Scan for the cell matching the given text and deliver its (x, y) coordinate at center. 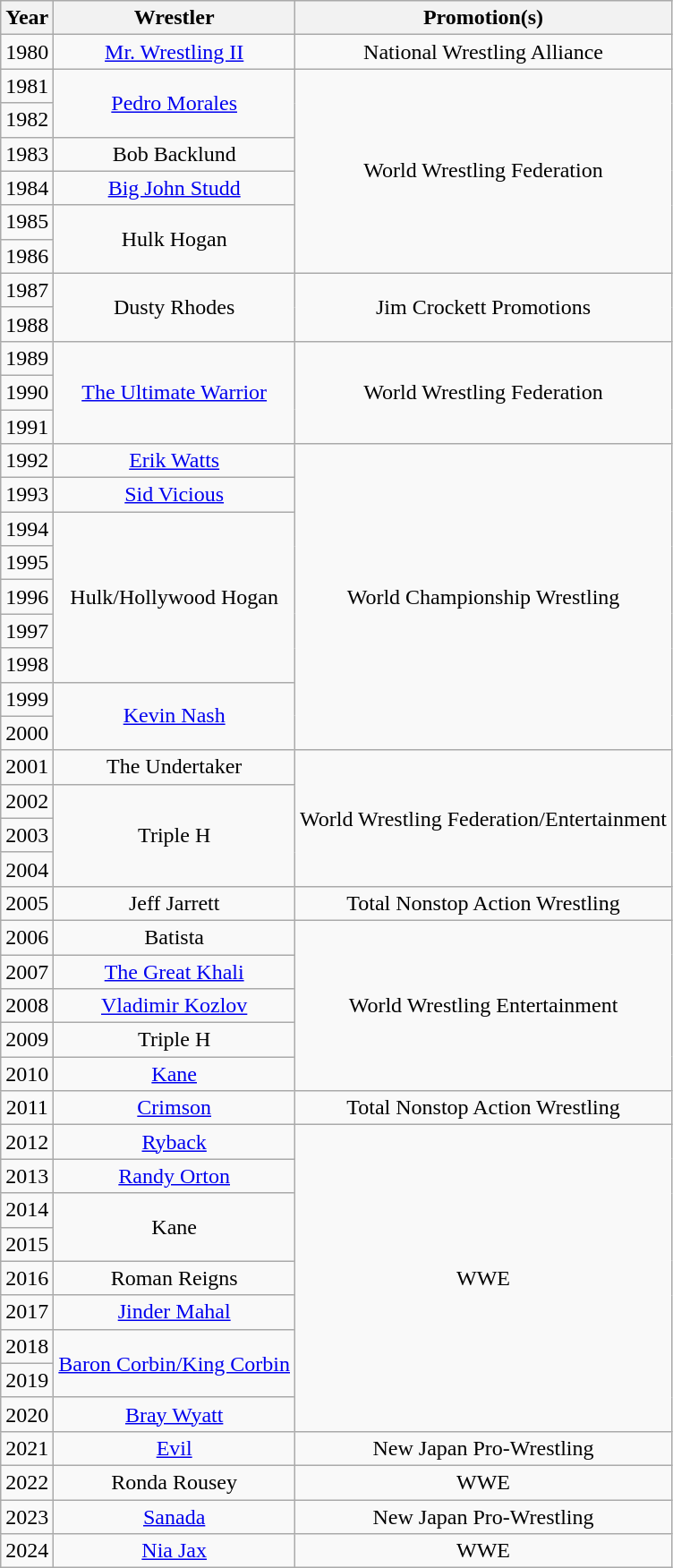
2005 (27, 903)
Hulk/Hollywood Hogan (175, 597)
1990 (27, 392)
Kevin Nash (175, 716)
2018 (27, 1346)
National Wrestling Alliance (483, 52)
The Great Khali (175, 971)
Mr. Wrestling II (175, 52)
1998 (27, 665)
1995 (27, 563)
Randy Orton (175, 1176)
2010 (27, 1074)
1984 (27, 188)
World Wrestling Entertainment (483, 1005)
2015 (27, 1244)
2019 (27, 1380)
2007 (27, 971)
1989 (27, 358)
1980 (27, 52)
2006 (27, 937)
1991 (27, 427)
Evil (175, 1448)
Jinder Mahal (175, 1312)
1983 (27, 154)
Bob Backlund (175, 154)
Year (27, 18)
Hulk Hogan (175, 239)
Big John Studd (175, 188)
1985 (27, 222)
2012 (27, 1142)
2021 (27, 1448)
2011 (27, 1108)
2004 (27, 869)
Promotion(s) (483, 18)
2000 (27, 733)
1982 (27, 120)
1981 (27, 86)
1988 (27, 324)
2002 (27, 801)
Roman Reigns (175, 1278)
Ryback (175, 1142)
Batista (175, 937)
2020 (27, 1414)
Jim Crockett Promotions (483, 307)
2014 (27, 1210)
World Championship Wrestling (483, 598)
The Ultimate Warrior (175, 392)
World Wrestling Federation/Entertainment (483, 818)
1993 (27, 495)
1999 (27, 699)
2023 (27, 1517)
1997 (27, 631)
Nia Jax (175, 1551)
1986 (27, 256)
Vladimir Kozlov (175, 1006)
2024 (27, 1551)
Jeff Jarrett (175, 903)
Wrestler (175, 18)
Dusty Rhodes (175, 307)
2003 (27, 835)
1992 (27, 461)
Ronda Rousey (175, 1482)
Bray Wyatt (175, 1414)
2017 (27, 1312)
Baron Corbin/King Corbin (175, 1363)
2022 (27, 1482)
Pedro Morales (175, 103)
2001 (27, 767)
Crimson (175, 1108)
Erik Watts (175, 461)
Sid Vicious (175, 495)
The Undertaker (175, 767)
Sanada (175, 1517)
2013 (27, 1176)
1996 (27, 597)
1987 (27, 290)
1994 (27, 529)
2016 (27, 1278)
2009 (27, 1040)
2008 (27, 1006)
